Return (x, y) of the center of cell containing provided text 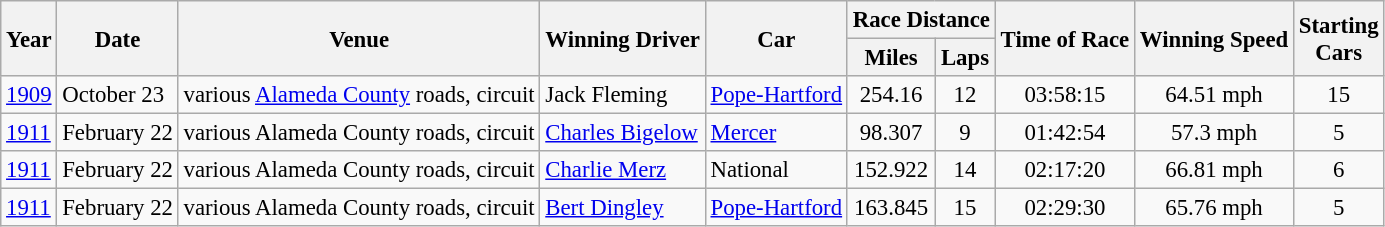
152.922 (890, 170)
98.307 (890, 133)
Time of Race (1064, 38)
Laps (966, 58)
Jack Fleming (622, 95)
57.3 mph (1214, 133)
October 23 (118, 95)
03:58:15 (1064, 95)
National (776, 170)
9 (966, 133)
Winning Speed (1214, 38)
02:17:20 (1064, 170)
01:42:54 (1064, 133)
1909 (29, 95)
6 (1338, 170)
Year (29, 38)
Date (118, 38)
Charles Bigelow (622, 133)
Winning Driver (622, 38)
66.81 mph (1214, 170)
Venue (359, 38)
Charlie Merz (622, 170)
02:29:30 (1064, 208)
Mercer (776, 133)
163.845 (890, 208)
254.16 (890, 95)
Race Distance (921, 20)
Car (776, 38)
65.76 mph (1214, 208)
Bert Dingley (622, 208)
StartingCars (1338, 38)
Miles (890, 58)
64.51 mph (1214, 95)
14 (966, 170)
12 (966, 95)
